Output the [X, Y] coordinate of the center of the cell containing the given text.  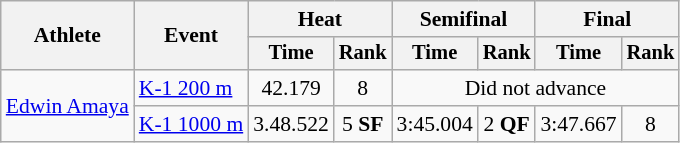
Final [607, 19]
3:45.004 [435, 124]
K-1 200 m [191, 88]
5 SF [363, 124]
Event [191, 36]
K-1 1000 m [191, 124]
42.179 [291, 88]
3:47.667 [578, 124]
Heat [320, 19]
Edwin Amaya [68, 106]
Did not advance [536, 88]
3.48.522 [291, 124]
Semifinal [464, 19]
Athlete [68, 36]
2 QF [507, 124]
